Identify which cell holds the provided text, then report its [X, Y] central coordinate. 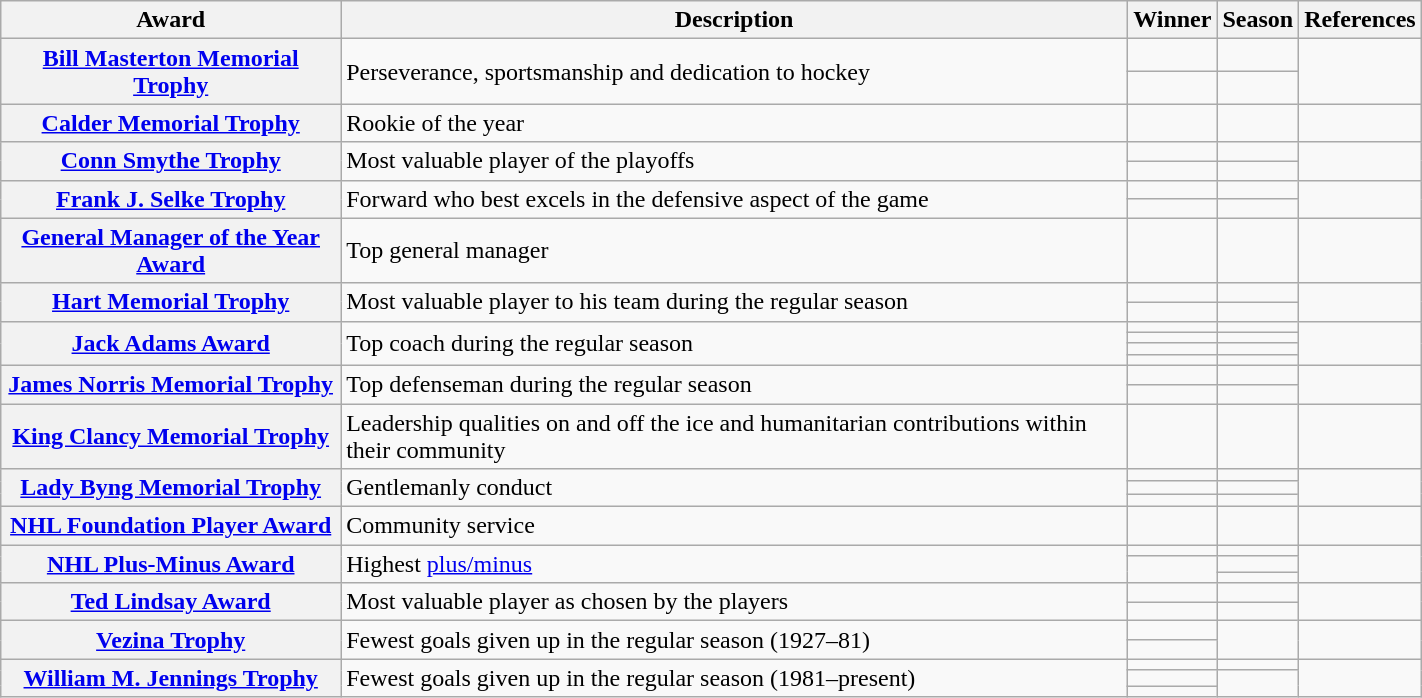
Perseverance, sportsmanship and dedication to hockey [734, 72]
Frank J. Selke Trophy [171, 199]
Vezina Trophy [171, 640]
Fewest goals given up in the regular season (1981–present) [734, 678]
Conn Smythe Trophy [171, 161]
James Norris Memorial Trophy [171, 384]
Award [171, 20]
General Manager of the Year Award [171, 250]
Most valuable player as chosen by the players [734, 602]
NHL Plus-Minus Award [171, 564]
Community service [734, 526]
William M. Jennings Trophy [171, 678]
References [1360, 20]
Calder Memorial Trophy [171, 123]
Ted Lindsay Award [171, 602]
Lady Byng Memorial Trophy [171, 488]
Season [1258, 20]
Description [734, 20]
Most valuable player to his team during the regular season [734, 302]
Top coach during the regular season [734, 343]
NHL Foundation Player Award [171, 526]
Forward who best excels in the defensive aspect of the game [734, 199]
Top defenseman during the regular season [734, 384]
Jack Adams Award [171, 343]
Rookie of the year [734, 123]
Gentlemanly conduct [734, 488]
Leadership qualities on and off the ice and humanitarian contributions within their community [734, 436]
Fewest goals given up in the regular season (1927–81) [734, 640]
Top general manager [734, 250]
Highest plus/minus [734, 564]
Bill Masterton Memorial Trophy [171, 72]
King Clancy Memorial Trophy [171, 436]
Most valuable player of the playoffs [734, 161]
Winner [1172, 20]
Hart Memorial Trophy [171, 302]
